Output the [X, Y] coordinate of the center of the cell containing the given text.  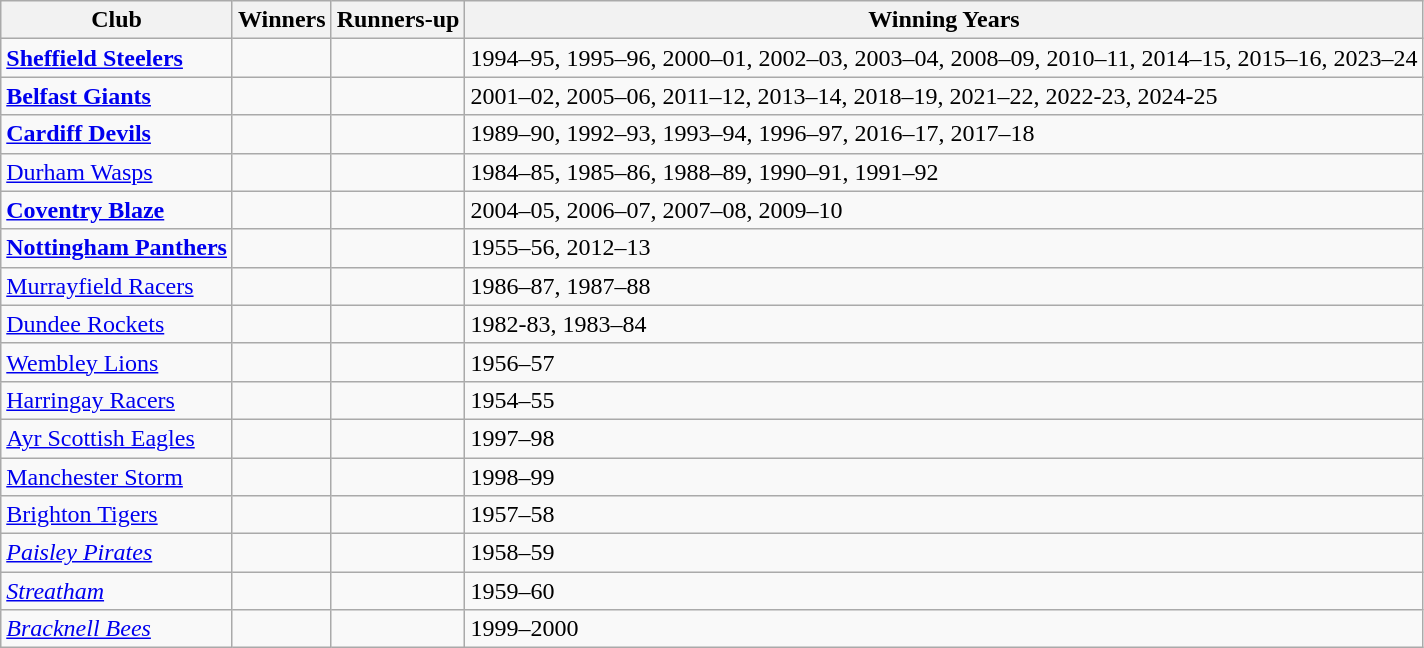
1984–85, 1985–86, 1988–89, 1990–91, 1991–92 [944, 172]
Streatham [117, 591]
Club [117, 20]
1994–95, 1995–96, 2000–01, 2002–03, 2003–04, 2008–09, 2010–11, 2014–15, 2015–16, 2023–24 [944, 58]
Dundee Rockets [117, 324]
1986–87, 1987–88 [944, 286]
Murrayfield Racers [117, 286]
1957–58 [944, 515]
Wembley Lions [117, 362]
Durham Wasps [117, 172]
Ayr Scottish Eagles [117, 438]
2001–02, 2005–06, 2011–12, 2013–14, 2018–19, 2021–22, 2022-23, 2024-25 [944, 96]
1959–60 [944, 591]
Belfast Giants [117, 96]
Bracknell Bees [117, 629]
Winners [282, 20]
1955–56, 2012–13 [944, 248]
Sheffield Steelers [117, 58]
1958–59 [944, 553]
Nottingham Panthers [117, 248]
1998–99 [944, 477]
Harringay Racers [117, 400]
1997–98 [944, 438]
Manchester Storm [117, 477]
Coventry Blaze [117, 210]
1956–57 [944, 362]
1999–2000 [944, 629]
Brighton Tigers [117, 515]
1989–90, 1992–93, 1993–94, 1996–97, 2016–17, 2017–18 [944, 134]
Runners-up [398, 20]
1954–55 [944, 400]
2004–05, 2006–07, 2007–08, 2009–10 [944, 210]
Paisley Pirates [117, 553]
Winning Years [944, 20]
Cardiff Devils [117, 134]
1982-83, 1983–84 [944, 324]
